Scan for the cell matching the given text and deliver its [X, Y] coordinate at center. 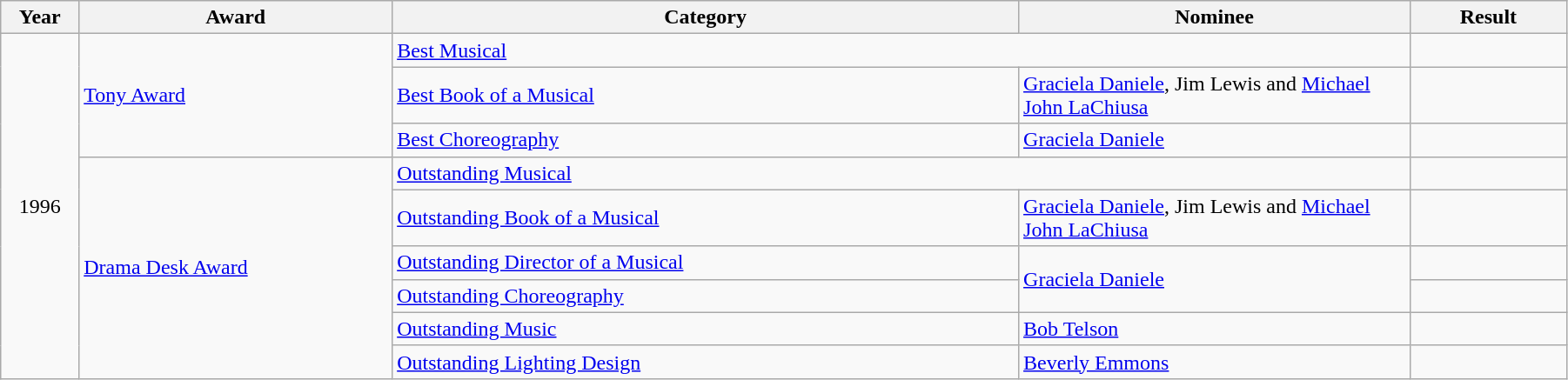
1996 [40, 207]
Beverly Emmons [1215, 362]
Outstanding Director of a Musical [706, 263]
Nominee [1215, 17]
Best Book of a Musical [706, 96]
Year [40, 17]
Best Musical [901, 50]
Outstanding Lighting Design [706, 362]
Award [236, 17]
Bob Telson [1215, 329]
Outstanding Choreography [706, 296]
Result [1488, 17]
Best Choreography [706, 140]
Drama Desk Award [236, 268]
Outstanding Book of a Musical [706, 217]
Outstanding Music [706, 329]
Tony Award [236, 96]
Outstanding Musical [901, 173]
Category [706, 17]
